Identify which cell holds the provided text, then report its (x, y) central coordinate. 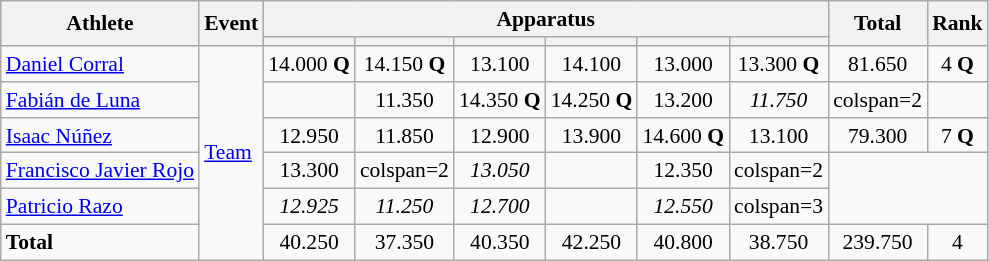
12.550 (683, 207)
40.350 (500, 243)
11.250 (404, 207)
Athlete (100, 24)
12.900 (500, 136)
79.300 (878, 136)
Team (231, 153)
14.350 Q (500, 100)
Daniel Corral (100, 64)
14.150 Q (404, 64)
7 Q (958, 136)
40.250 (309, 243)
12.350 (683, 171)
11.750 (778, 100)
40.800 (683, 243)
14.250 Q (592, 100)
13.000 (683, 64)
Patricio Razo (100, 207)
14.000 Q (309, 64)
Francisco Javier Rojo (100, 171)
12.950 (309, 136)
colspan=3 (778, 207)
37.350 (404, 243)
12.700 (500, 207)
11.350 (404, 100)
14.100 (592, 64)
4 (958, 243)
Event (231, 24)
4 Q (958, 64)
13.300 Q (778, 64)
Rank (958, 24)
13.050 (500, 171)
Isaac Núñez (100, 136)
38.750 (778, 243)
Fabián de Luna (100, 100)
12.925 (309, 207)
Apparatus (546, 19)
13.200 (683, 100)
13.300 (309, 171)
11.850 (404, 136)
13.900 (592, 136)
42.250 (592, 243)
239.750 (878, 243)
81.650 (878, 64)
14.600 Q (683, 136)
